Return [X, Y] of the center of cell containing provided text 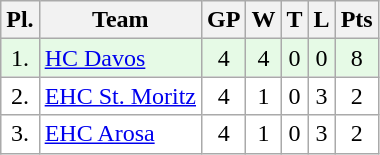
8 [356, 58]
3. [20, 134]
L [322, 20]
Pl. [20, 20]
EHC Arosa [120, 134]
1. [20, 58]
GP [224, 20]
EHC St. Moritz [120, 96]
HC Davos [120, 58]
Team [120, 20]
Pts [356, 20]
T [294, 20]
W [264, 20]
2. [20, 96]
